Search for the cell housing the specified text and yield its [X, Y] center coordinate. 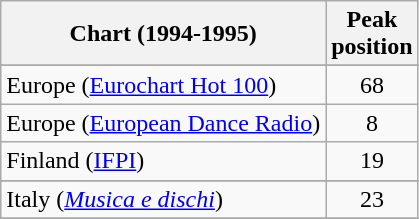
19 [372, 161]
Finland (IFPI) [164, 161]
Europe (Eurochart Hot 100) [164, 85]
68 [372, 85]
Italy (Musica e dischi) [164, 199]
Europe (European Dance Radio) [164, 123]
23 [372, 199]
Chart (1994-1995) [164, 34]
8 [372, 123]
Peakposition [372, 34]
